Determine the [X, Y] coordinate at the center of the cell enclosing the given text.  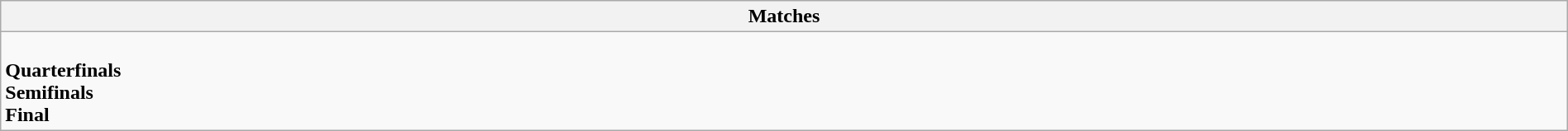
Quarterfinals Semifinals Final [784, 81]
Matches [784, 16]
